Scan for the cell matching the given text and deliver its (x, y) coordinate at center. 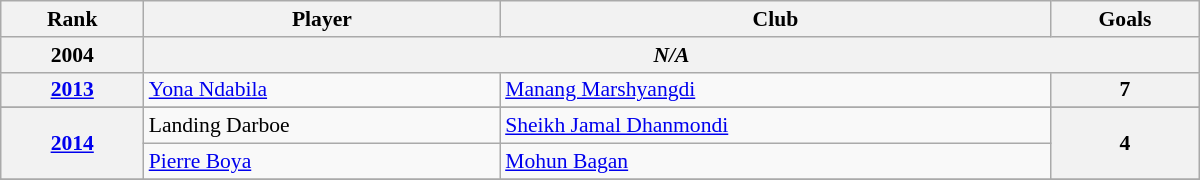
Player (322, 19)
Goals (1126, 19)
Sheikh Jamal Dhanmondi (775, 126)
Rank (72, 19)
7 (1126, 90)
Pierre Boya (322, 162)
Manang Marshyangdi (775, 90)
Yona Ndabila (322, 90)
Mohun Bagan (775, 162)
Landing Darboe (322, 126)
2004 (72, 55)
N/A (672, 55)
Club (775, 19)
2013 (72, 90)
2014 (72, 144)
4 (1126, 144)
